Pinpoint the cell where the given text exists, returning its [X, Y] midpoint coordinate. 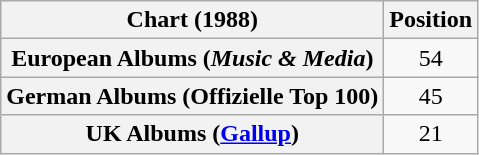
Chart (1988) [192, 20]
21 [431, 134]
Position [431, 20]
54 [431, 58]
German Albums (Offizielle Top 100) [192, 96]
UK Albums (Gallup) [192, 134]
European Albums (Music & Media) [192, 58]
45 [431, 96]
